Search for the cell housing the specified text and yield its (x, y) center coordinate. 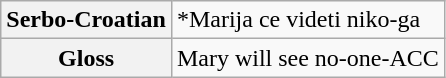
*Marija ce videti niko-ga (308, 20)
Mary will see no-one-ACC (308, 58)
Serbo-Croatian (86, 20)
Gloss (86, 58)
